Capture the cell that displays the provided text and extract its (X, Y) central coordinate. 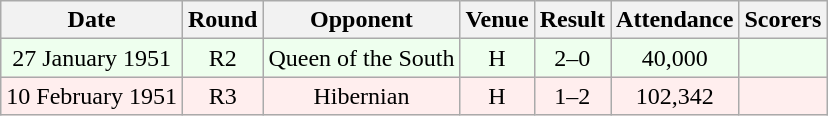
Round (222, 20)
1–2 (572, 96)
40,000 (675, 58)
R2 (222, 58)
R3 (222, 96)
Date (92, 20)
Attendance (675, 20)
Venue (497, 20)
Result (572, 20)
Queen of the South (362, 58)
2–0 (572, 58)
102,342 (675, 96)
Opponent (362, 20)
10 February 1951 (92, 96)
27 January 1951 (92, 58)
Scorers (783, 20)
Hibernian (362, 96)
